Return [X, Y] of the center of cell containing provided text 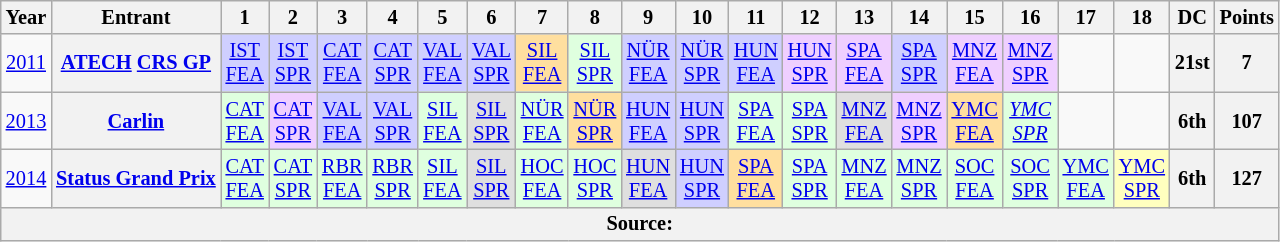
2 [293, 17]
18 [1142, 17]
SOCFEA [974, 178]
2014 [26, 178]
14 [920, 17]
6 [492, 17]
21st [1192, 63]
11 [756, 17]
16 [1030, 17]
10 [702, 17]
127 [1247, 178]
Carlin [136, 121]
5 [442, 17]
RBRFEA [342, 178]
ISTFEA [245, 63]
9 [648, 17]
RBRSPR [392, 178]
Entrant [136, 17]
ISTSPR [293, 63]
8 [594, 17]
DC [1192, 17]
HOCFEA [542, 178]
3 [342, 17]
SOCSPR [1030, 178]
Year [26, 17]
HOCSPR [594, 178]
2011 [26, 63]
4 [392, 17]
15 [974, 17]
Points [1247, 17]
12 [810, 17]
1 [245, 17]
Source: [640, 224]
2013 [26, 121]
17 [1086, 17]
ATECH CRS GP [136, 63]
13 [864, 17]
Status Grand Prix [136, 178]
107 [1247, 121]
